Pinpoint the cell where the given text exists, returning its (X, Y) midpoint coordinate. 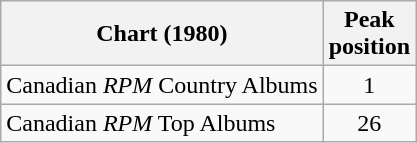
Chart (1980) (162, 34)
Canadian RPM Top Albums (162, 123)
Canadian RPM Country Albums (162, 85)
1 (369, 85)
Peakposition (369, 34)
26 (369, 123)
